Provide the (x, y) coordinate of the cell's center where the given text is located.  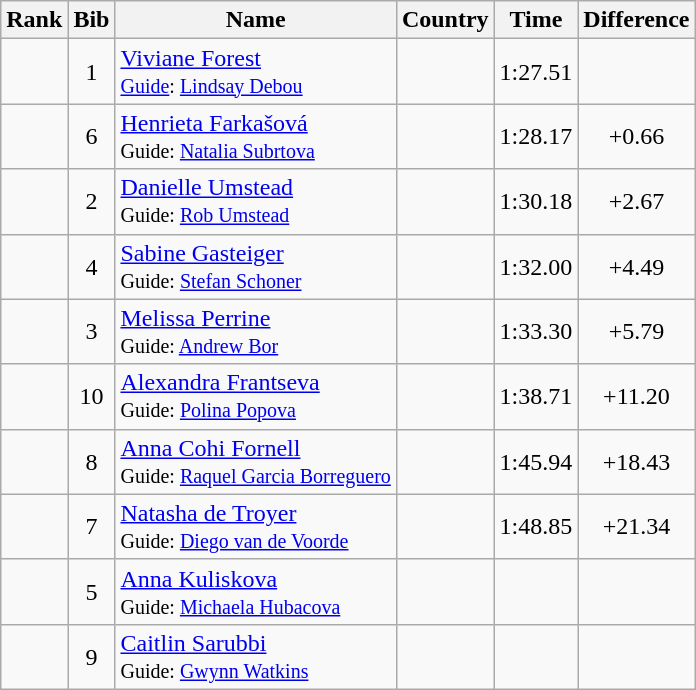
Bib (92, 20)
+2.67 (636, 202)
Anna Cohi FornellGuide: Raquel Garcia Borreguero (256, 462)
5 (92, 592)
1:38.71 (536, 396)
1:27.51 (536, 72)
Caitlin SarubbiGuide: Gwynn Watkins (256, 656)
1:33.30 (536, 332)
Henrieta FarkašováGuide: Natalia Subrtova (256, 136)
7 (92, 526)
Natasha de TroyerGuide: Diego van de Voorde (256, 526)
+21.34 (636, 526)
+0.66 (636, 136)
Difference (636, 20)
Time (536, 20)
4 (92, 266)
Viviane ForestGuide: Lindsay Debou (256, 72)
+5.79 (636, 332)
3 (92, 332)
Sabine GasteigerGuide: Stefan Schoner (256, 266)
Anna KuliskovaGuide: Michaela Hubacova (256, 592)
+11.20 (636, 396)
10 (92, 396)
1:45.94 (536, 462)
6 (92, 136)
Alexandra FrantsevaGuide: Polina Popova (256, 396)
9 (92, 656)
Name (256, 20)
1 (92, 72)
Country (445, 20)
1:28.17 (536, 136)
+4.49 (636, 266)
+18.43 (636, 462)
1:48.85 (536, 526)
Danielle UmsteadGuide: Rob Umstead (256, 202)
Rank (34, 20)
Melissa PerrineGuide: Andrew Bor (256, 332)
1:32.00 (536, 266)
8 (92, 462)
2 (92, 202)
1:30.18 (536, 202)
